Locate the cell with the specified text and output its (x, y) center coordinate. 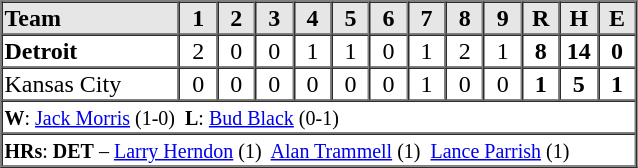
7 (427, 18)
W: Jack Morris (1-0) L: Bud Black (0-1) (319, 116)
Kansas City (91, 84)
E (617, 18)
14 (579, 50)
Detroit (91, 50)
R (541, 18)
6 (388, 18)
HRs: DET – Larry Herndon (1) Alan Trammell (1) Lance Parrish (1) (319, 150)
3 (274, 18)
Team (91, 18)
9 (503, 18)
H (579, 18)
4 (312, 18)
